Determine the (x, y) coordinate at the center of the cell enclosing the given text.  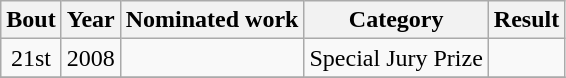
Bout (31, 20)
Special Jury Prize (396, 58)
2008 (90, 58)
21st (31, 58)
Year (90, 20)
Category (396, 20)
Result (526, 20)
Nominated work (212, 20)
